For the text-containing cell, return its midpoint in [X, Y] coordinate format. 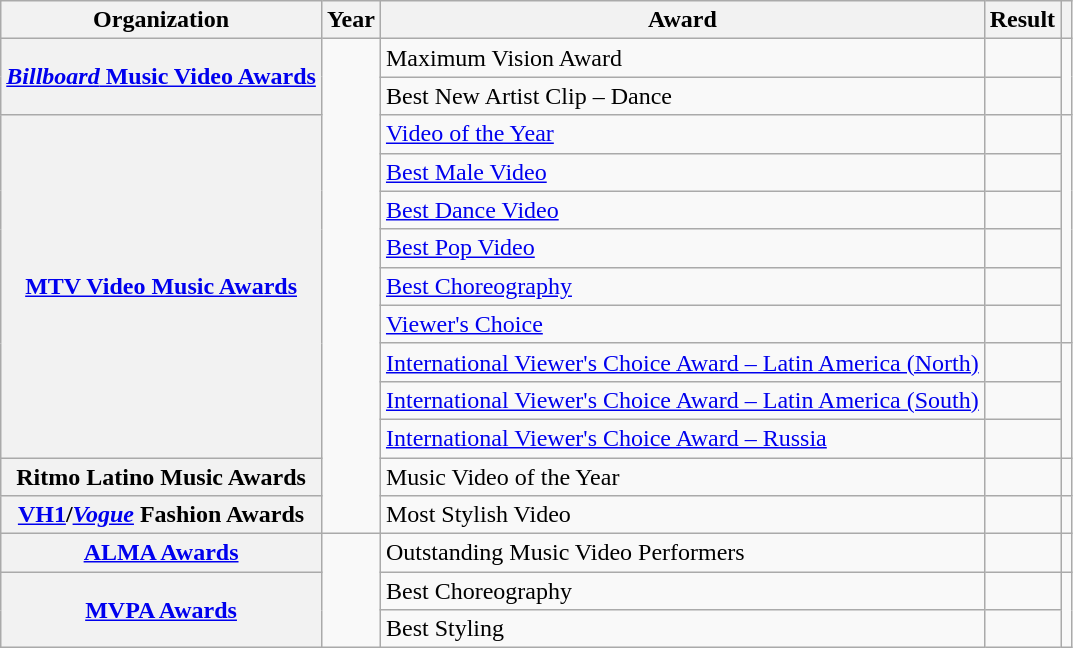
Maximum Vision Award [682, 58]
Year [350, 20]
Best Styling [682, 629]
International Viewer's Choice Award – Latin America (North) [682, 362]
Ritmo Latino Music Awards [162, 477]
Award [682, 20]
Best Dance Video [682, 210]
Organization [162, 20]
International Viewer's Choice Award – Latin America (South) [682, 400]
Outstanding Music Video Performers [682, 553]
International Viewer's Choice Award – Russia [682, 438]
Video of the Year [682, 134]
MVPA Awards [162, 610]
Billboard Music Video Awards [162, 77]
VH1/Vogue Fashion Awards [162, 515]
Viewer's Choice [682, 324]
Best Male Video [682, 172]
MTV Video Music Awards [162, 286]
Music Video of the Year [682, 477]
Best Pop Video [682, 248]
Result [1022, 20]
Most Stylish Video [682, 515]
Best New Artist Clip – Dance [682, 96]
ALMA Awards [162, 553]
